Find where the given text appears and provide that cell's center as (x, y) coordinate. 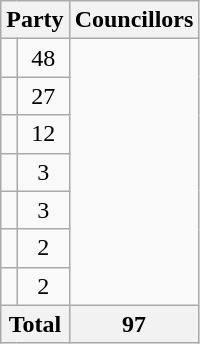
97 (134, 324)
Total (35, 324)
Councillors (134, 20)
48 (43, 58)
Party (35, 20)
12 (43, 134)
27 (43, 96)
